Find where the given text appears and provide that cell's center as [x, y] coordinate. 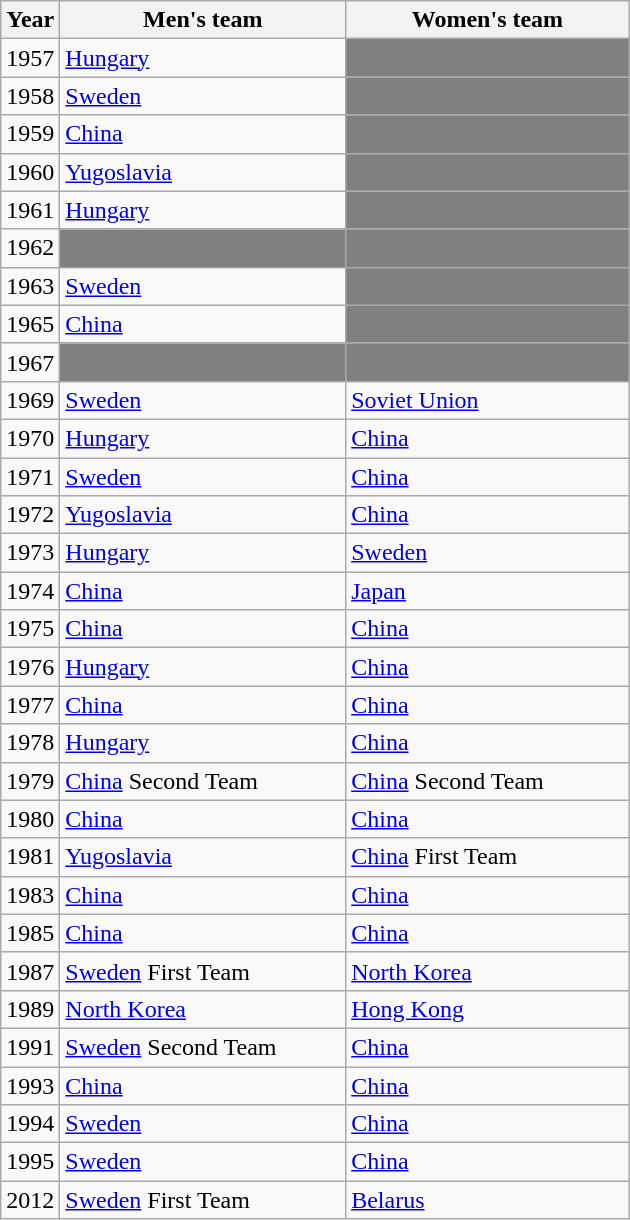
1980 [30, 819]
Women's team [488, 20]
1958 [30, 96]
Men's team [203, 20]
Japan [488, 591]
China First Team [488, 857]
1963 [30, 286]
1961 [30, 210]
1983 [30, 895]
1972 [30, 515]
1973 [30, 553]
1969 [30, 400]
1978 [30, 743]
1976 [30, 667]
1979 [30, 781]
Sweden Second Team [203, 1047]
Year [30, 20]
1991 [30, 1047]
2012 [30, 1200]
1975 [30, 629]
1987 [30, 971]
1995 [30, 1162]
1965 [30, 324]
1985 [30, 933]
1967 [30, 362]
1960 [30, 172]
1994 [30, 1124]
Hong Kong [488, 1009]
Belarus [488, 1200]
1977 [30, 705]
1974 [30, 591]
1962 [30, 248]
Soviet Union [488, 400]
1993 [30, 1085]
1970 [30, 438]
1989 [30, 1009]
1981 [30, 857]
1957 [30, 58]
1971 [30, 477]
1959 [30, 134]
